Identify which cell holds the provided text, then report its (x, y) central coordinate. 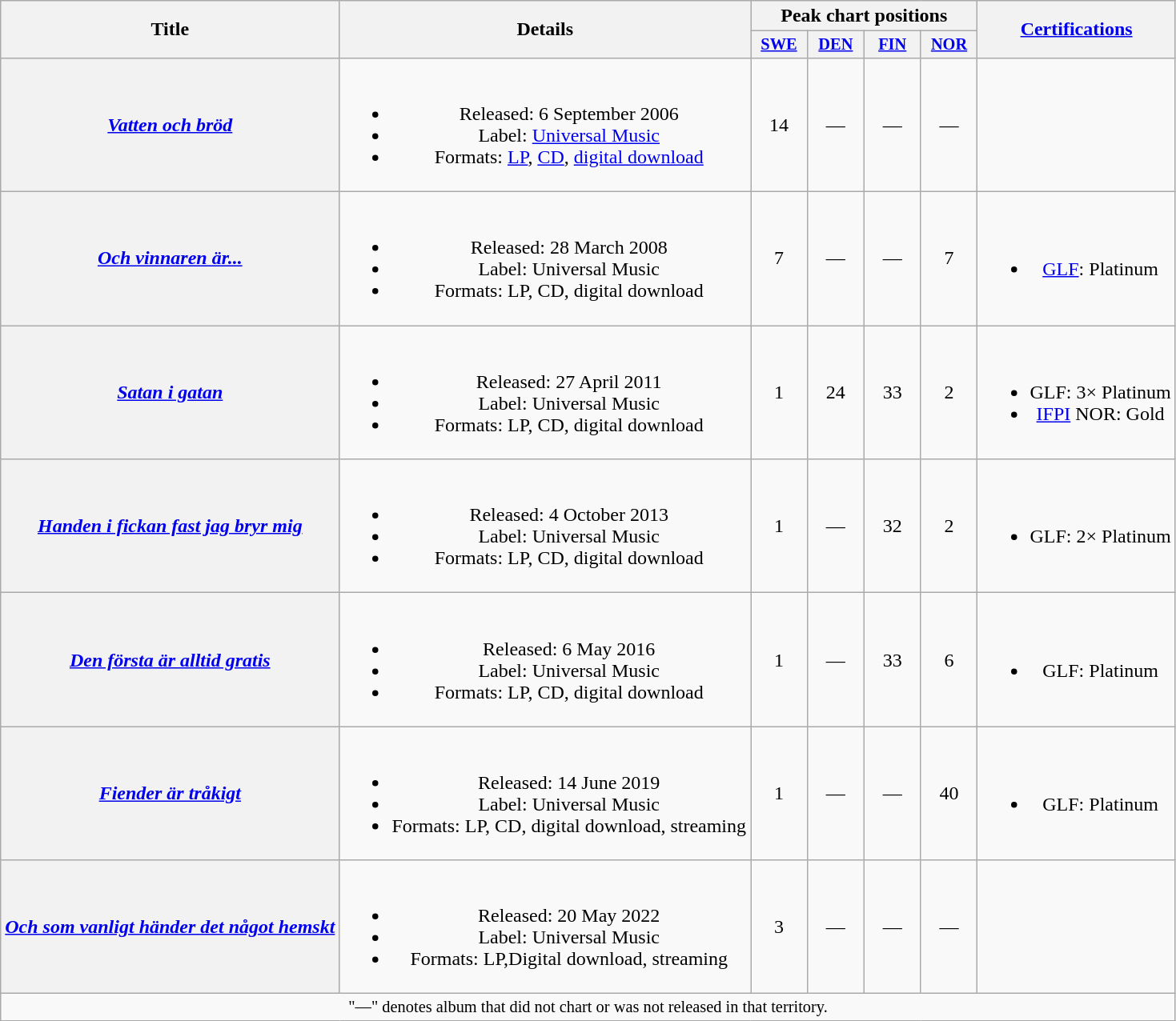
DEN (836, 45)
Och vinnaren är... (170, 259)
3 (780, 927)
40 (949, 794)
Satan i gatan (170, 392)
GLF: 3× PlatinumIFPI NOR: Gold (1076, 392)
6 (949, 659)
Released: 28 March 2008Label: Universal MusicFormats: LP, CD, digital download (545, 259)
Den första är alltid gratis (170, 659)
32 (892, 527)
Released: 6 May 2016Label: Universal MusicFormats: LP, CD, digital download (545, 659)
Vatten och bröd (170, 125)
"—" denotes album that did not chart or was not released in that territory. (588, 1007)
Released: 27 April 2011Label: Universal MusicFormats: LP, CD, digital download (545, 392)
Released: 20 May 2022Label: Universal MusicFormats: LP,Digital download, streaming (545, 927)
Certifications (1076, 30)
Och som vanligt händer det något hemskt (170, 927)
NOR (949, 45)
Peak chart positions (865, 16)
Released: 4 October 2013Label: Universal MusicFormats: LP, CD, digital download (545, 527)
Title (170, 30)
Released: 14 June 2019Label: Universal MusicFormats: LP, CD, digital download, streaming (545, 794)
Released: 6 September 2006Label: Universal MusicFormats: LP, CD, digital download (545, 125)
GLF: 2× Platinum (1076, 527)
24 (836, 392)
SWE (780, 45)
14 (780, 125)
FIN (892, 45)
Fiender är tråkigt (170, 794)
Handen i fickan fast jag bryr mig (170, 527)
Details (545, 30)
